For the text-containing cell, return its midpoint in [X, Y] coordinate format. 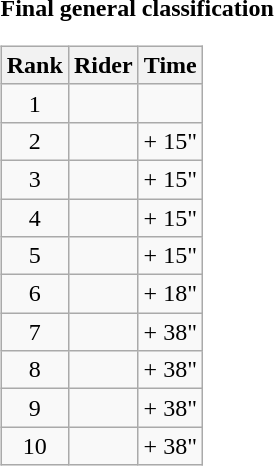
Time [170, 65]
9 [34, 408]
4 [34, 217]
7 [34, 332]
8 [34, 370]
1 [34, 103]
3 [34, 179]
6 [34, 294]
Rank [34, 65]
5 [34, 256]
Rider [103, 65]
+ 18" [170, 294]
10 [34, 446]
2 [34, 141]
